Locate the cell with the specified text and output its (X, Y) center coordinate. 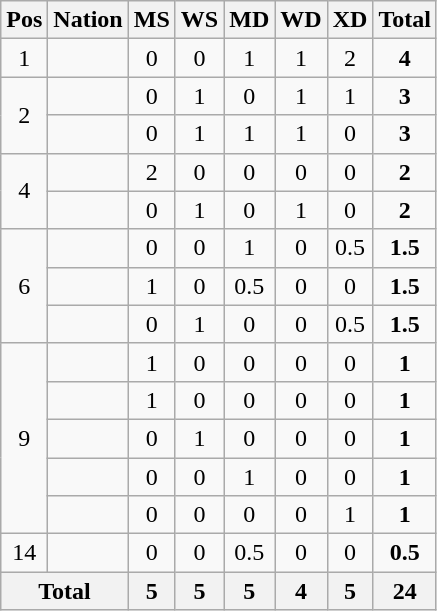
MD (250, 20)
WD (301, 20)
6 (24, 286)
24 (405, 591)
Pos (24, 20)
9 (24, 438)
WS (199, 20)
14 (24, 553)
XD (350, 20)
Nation (88, 20)
MS (152, 20)
